Find where the given text appears and provide that cell's center as (X, Y) coordinate. 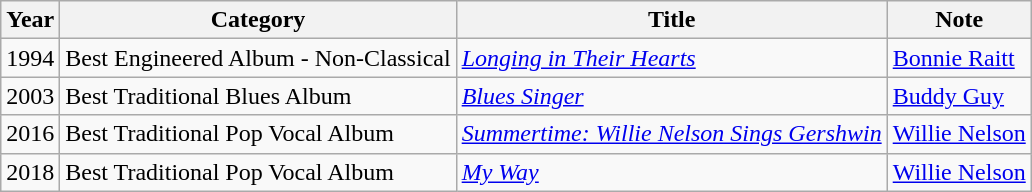
Year (30, 20)
2018 (30, 172)
My Way (672, 172)
Note (959, 20)
Bonnie Raitt (959, 58)
Best Traditional Blues Album (258, 96)
Summertime: Willie Nelson Sings Gershwin (672, 134)
1994 (30, 58)
Buddy Guy (959, 96)
Blues Singer (672, 96)
Category (258, 20)
Title (672, 20)
Longing in Their Hearts (672, 58)
2016 (30, 134)
Best Engineered Album - Non-Classical (258, 58)
2003 (30, 96)
